Scan for the cell matching the given text and deliver its (x, y) coordinate at center. 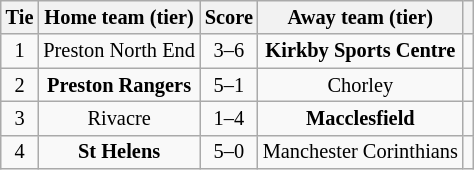
Home team (tier) (118, 17)
3–6 (229, 51)
3 (20, 118)
1–4 (229, 118)
Chorley (360, 85)
Kirkby Sports Centre (360, 51)
Tie (20, 17)
5–1 (229, 85)
Score (229, 17)
2 (20, 85)
Preston North End (118, 51)
Rivacre (118, 118)
Preston Rangers (118, 85)
5–0 (229, 152)
Manchester Corinthians (360, 152)
Macclesfield (360, 118)
1 (20, 51)
St Helens (118, 152)
Away team (tier) (360, 17)
4 (20, 152)
